Return the (X, Y) coordinate for the center point of the cell that contains the specified text.  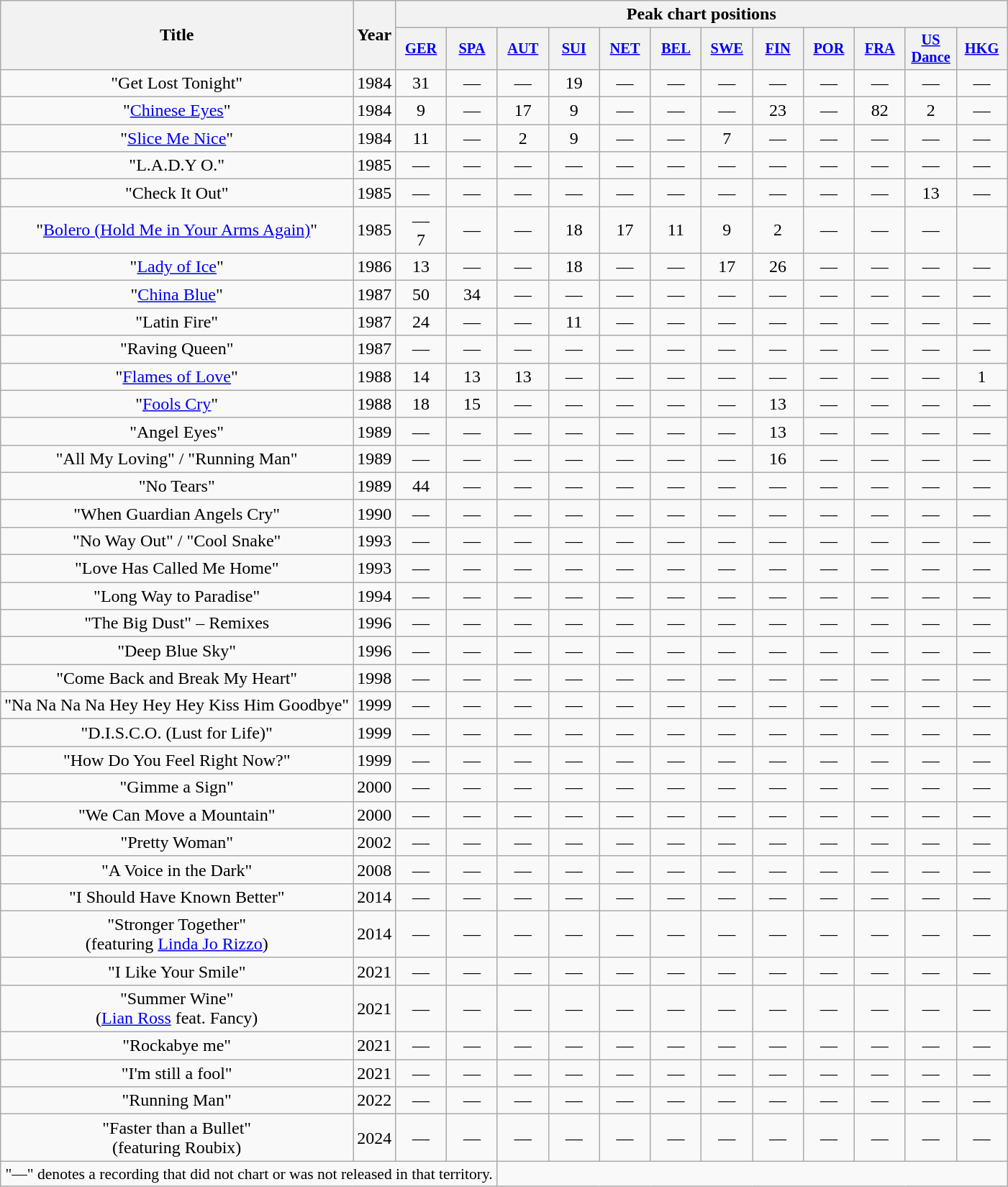
1986 (374, 267)
1 (981, 376)
"Deep Blue Sky" (177, 651)
"China Blue" (177, 294)
"Check It Out" (177, 193)
"Stronger Together"(featuring Linda Jo Rizzo) (177, 934)
16 (778, 459)
"Love Has Called Me Home" (177, 569)
"Faster than a Bullet"(featuring Roubix) (177, 1137)
Peak chart positions (701, 14)
SUI (574, 49)
"I'm still a fool" (177, 1073)
2008 (374, 870)
SWE (727, 49)
1998 (374, 678)
"Angel Eyes" (177, 431)
34 (472, 294)
"Na Na Na Na Hey Hey Hey Kiss Him Goodbye" (177, 705)
"No Way Out" / "Cool Snake" (177, 541)
15 (472, 404)
"A Voice in the Dark" (177, 870)
"We Can Move a Mountain" (177, 815)
"Running Man" (177, 1101)
50 (422, 294)
"Pretty Woman" (177, 842)
GER (422, 49)
"Lady of Ice" (177, 267)
SPA (472, 49)
"Come Back and Break My Heart" (177, 678)
82 (879, 111)
"Summer Wine"(Lian Ross feat. Fancy) (177, 1008)
HKG (981, 49)
"No Tears" (177, 486)
14 (422, 376)
44 (422, 486)
1990 (374, 513)
"Flames of Love" (177, 376)
USDance (931, 49)
FIN (778, 49)
"Get Lost Tonight" (177, 83)
"Slice Me Nice" (177, 138)
NET (625, 49)
"Latin Fire" (177, 322)
"Bolero (Hold Me in Your Arms Again)" (177, 230)
Title (177, 35)
"Long Way to Paradise" (177, 596)
"Gimme a Sign" (177, 787)
"I Like Your Smile" (177, 971)
31 (422, 83)
FRA (879, 49)
"When Guardian Angels Cry" (177, 513)
1994 (374, 596)
19 (574, 83)
7 (727, 138)
"I Should Have Known Better" (177, 897)
"How Do You Feel Right Now?" (177, 760)
24 (422, 322)
2002 (374, 842)
"All My Loving" / "Running Man" (177, 459)
POR (829, 49)
"Raving Queen" (177, 349)
"Fools Cry" (177, 404)
Year (374, 35)
23 (778, 111)
"The Big Dust" – Remixes (177, 623)
"Chinese Eyes" (177, 111)
—7 (422, 230)
"D.I.S.C.O. (Lust for Life)" (177, 733)
26 (778, 267)
BEL (676, 49)
2024 (374, 1137)
"—" denotes a recording that did not chart or was not released in that territory. (249, 1174)
"Rockabye me" (177, 1046)
2022 (374, 1101)
"L.A.D.Y O." (177, 166)
AUT (522, 49)
